Return [X, Y] of the center of cell containing provided text 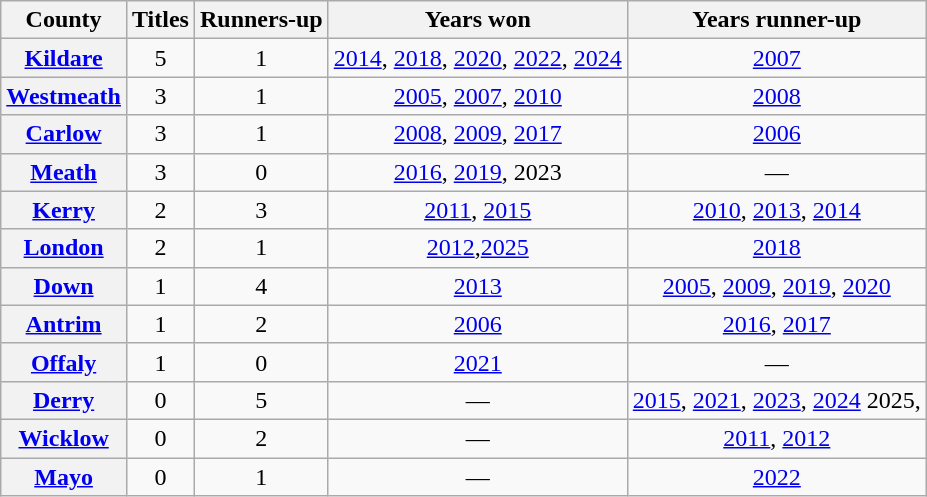
2010, 2013, 2014 [776, 210]
Years runner-up [776, 20]
4 [261, 286]
2018 [776, 248]
Years won [478, 20]
Meath [64, 172]
2005, 2007, 2010 [478, 96]
2005, 2009, 2019, 2020 [776, 286]
Carlow [64, 134]
London [64, 248]
2016, 2019, 2023 [478, 172]
Derry [64, 400]
Antrim [64, 324]
Offaly [64, 362]
2021 [478, 362]
2011, 2015 [478, 210]
Mayo [64, 477]
Wicklow [64, 438]
2016, 2017 [776, 324]
2015, 2021, 2023, 2024 2025, [776, 400]
County [64, 20]
Runners-up [261, 20]
2012,2025 [478, 248]
2011, 2012 [776, 438]
2013 [478, 286]
2022 [776, 477]
Kildare [64, 58]
2008, 2009, 2017 [478, 134]
2007 [776, 58]
Westmeath [64, 96]
Down [64, 286]
2014, 2018, 2020, 2022, 2024 [478, 58]
Titles [160, 20]
Kerry [64, 210]
2008 [776, 96]
